Pinpoint the cell where the given text exists, returning its [X, Y] midpoint coordinate. 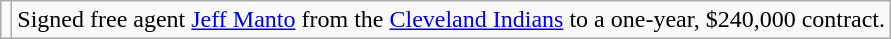
Signed free agent Jeff Manto from the Cleveland Indians to a one-year, $240,000 contract. [452, 20]
